For the text-containing cell, return its midpoint in (x, y) coordinate format. 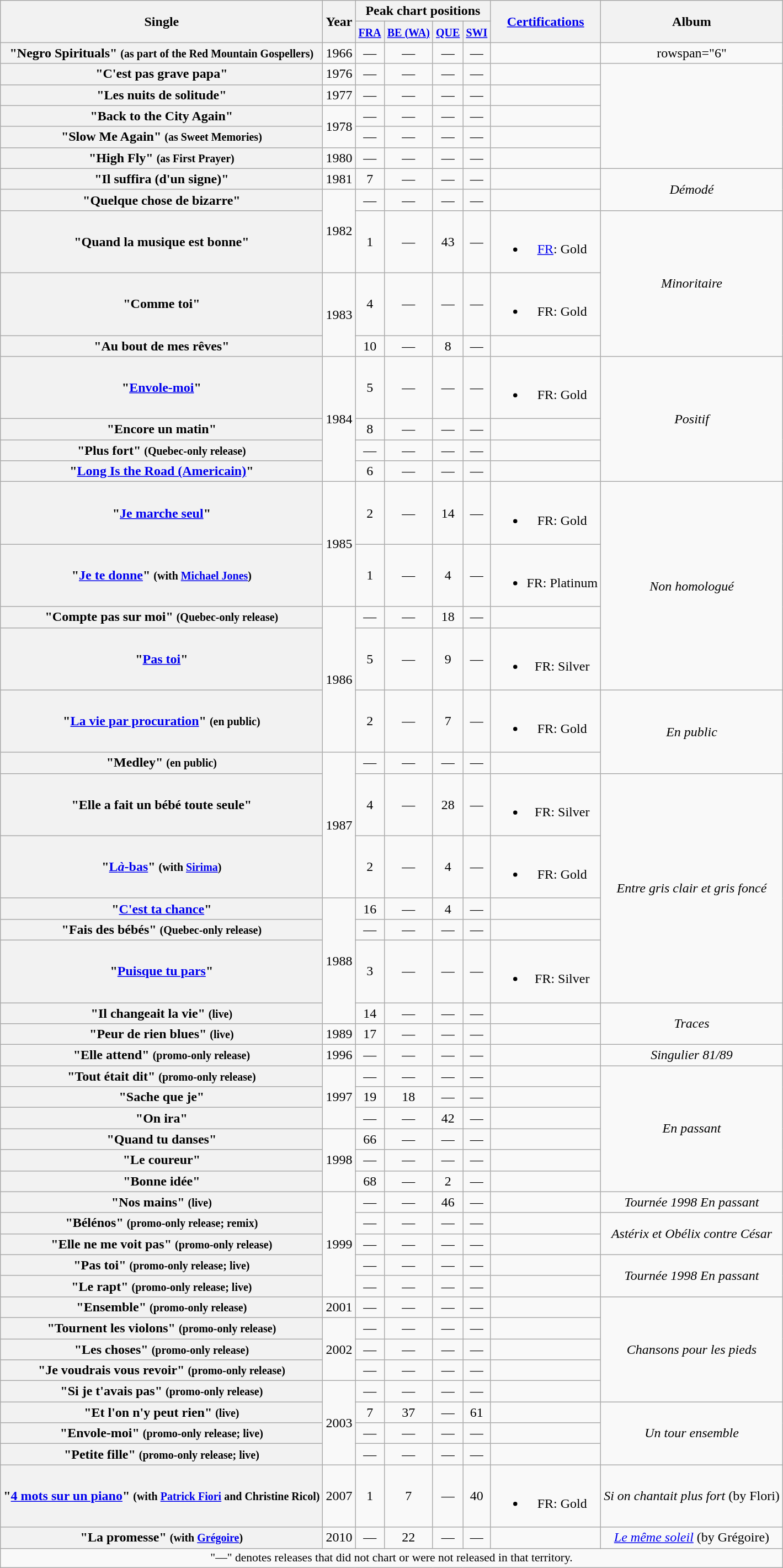
"Tout était dit" (promo-only release) (162, 1076)
Astérix et Obélix contre César (692, 1234)
"Là-bas" (with Sirima) (162, 867)
"Negro Spirituals" (as part of the Red Mountain Gospellers) (162, 53)
66 (370, 1139)
"Pas toi" (promo-only release; live) (162, 1265)
rowspan="6" (692, 53)
Minoritaire (692, 283)
"4 mots sur un piano" (with Patrick Fiori and Christine Ricol) (162, 1496)
FRA (370, 32)
"Compte pas sur moi" (Quebec-only release) (162, 617)
"C'est ta chance" (162, 908)
Chansons pour les pieds (692, 1349)
1989 (339, 1034)
"High Fly" (as First Prayer) (162, 158)
46 (448, 1202)
68 (370, 1181)
Démodé (692, 189)
19 (370, 1097)
"Puisque tu pars" (162, 971)
"Je voudrais vous revoir" (promo-only release) (162, 1370)
2001 (339, 1307)
FR: Platinum (546, 575)
1977 (339, 95)
"Sache que je" (162, 1097)
"Ensemble" (promo-only release) (162, 1307)
43 (448, 242)
42 (448, 1118)
"Long Is the Road (Americain)" (162, 471)
3 (370, 971)
"Petite fille" (promo-only release; live) (162, 1454)
1981 (339, 179)
40 (477, 1496)
"Et l'on n'y peut rien" (live) (162, 1412)
"Les choses" (promo-only release) (162, 1349)
SWI (477, 32)
1982 (339, 231)
28 (448, 805)
Singulier 81/89 (692, 1055)
1966 (339, 53)
"Le coureur" (162, 1160)
"—" denotes releases that did not chart or were not released in that territory. (392, 1558)
Le même soleil (by Grégoire) (692, 1538)
Traces (692, 1023)
"Elle attend" (promo-only release) (162, 1055)
2003 (339, 1423)
"Quelque chose de bizarre" (162, 200)
Album (692, 22)
"Le rapt" (promo-only release; live) (162, 1286)
1978 (339, 126)
1985 (339, 544)
1983 (339, 315)
1998 (339, 1160)
"Peur de rien blues" (live) (162, 1034)
Positif (692, 419)
En passant (692, 1129)
QUE (448, 32)
"Back to the City Again" (162, 116)
10 (370, 346)
"La vie par procuration" (en public) (162, 721)
"On ira" (162, 1118)
"Bélénos" (promo-only release; remix) (162, 1223)
"Encore un matin" (162, 429)
"Nos mains" (live) (162, 1202)
1988 (339, 960)
"Je marche seul" (162, 513)
Single (162, 22)
Entre gris clair et gris foncé (692, 887)
Non homologué (692, 586)
1996 (339, 1055)
1976 (339, 74)
"Envole-moi" (promo-only release; live) (162, 1433)
"Je te donne" (with Michael Jones) (162, 575)
"Elle a fait un bébé toute seule" (162, 805)
"C'est pas grave papa" (162, 74)
"Quand tu danses" (162, 1139)
6 (370, 471)
22 (408, 1538)
"Les nuits de solitude" (162, 95)
"Elle ne me voit pas" (promo-only release) (162, 1244)
2010 (339, 1538)
"Au bout de mes rêves" (162, 346)
1986 (339, 679)
"Quand la musique est bonne" (162, 242)
"Bonne idée" (162, 1181)
"Envole-moi" (162, 387)
Peak chart positions (423, 11)
1980 (339, 158)
9 (448, 659)
"Medley" (en public) (162, 763)
1987 (339, 825)
Year (339, 22)
Certifications (546, 22)
"Pas toi" (162, 659)
16 (370, 908)
"Comme toi" (162, 304)
Un tour ensemble (692, 1433)
37 (408, 1412)
Si on chantait plus fort (by Flori) (692, 1496)
"Fais des bébés" (Quebec-only release) (162, 929)
61 (477, 1412)
"Si je t'avais pas" (promo-only release) (162, 1391)
2007 (339, 1496)
1997 (339, 1097)
"Il suffira (d'un signe)" (162, 179)
17 (370, 1034)
"Tournent les violons" (promo-only release) (162, 1328)
BE (WA) (408, 32)
"Slow Me Again" (as Sweet Memories) (162, 137)
"La promesse" (with Grégoire) (162, 1538)
1999 (339, 1244)
En public (692, 732)
"Plus fort" (Quebec-only release) (162, 450)
"Il changeait la vie" (live) (162, 1013)
1984 (339, 419)
2002 (339, 1349)
